Determine the [X, Y] coordinate at the center of the cell enclosing the given text.  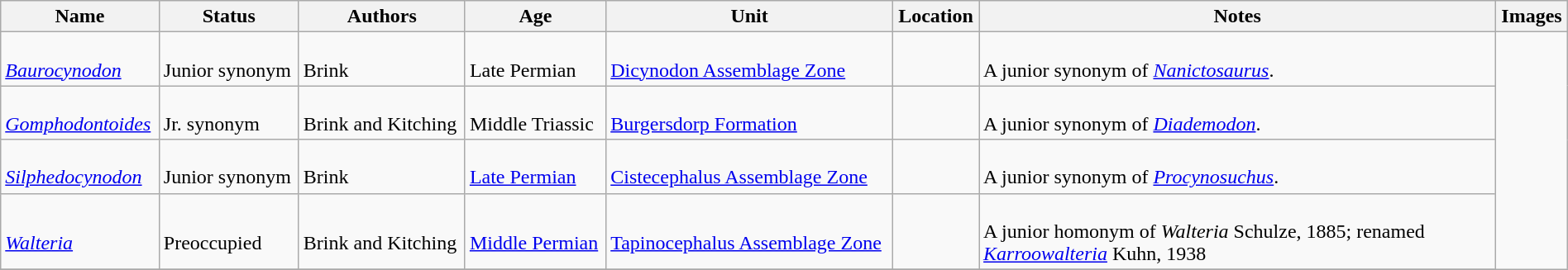
A junior homonym of Walteria Schulze, 1885; renamed Karroowalteria Kuhn, 1938 [1237, 231]
A junior synonym of Nanictosaurus. [1237, 59]
Dicynodon Assemblage Zone [749, 59]
Cistecephalus Assemblage Zone [749, 167]
Jr. synonym [228, 112]
Authors [382, 17]
Status [228, 17]
Images [1532, 17]
Name [80, 17]
Middle Triassic [535, 112]
Notes [1237, 17]
Burgersdorp Formation [749, 112]
Preoccupied [228, 231]
Location [935, 17]
Age [535, 17]
Tapinocephalus Assemblage Zone [749, 231]
Silphedocynodon [80, 167]
A junior synonym of Diademodon. [1237, 112]
Gomphodontoides [80, 112]
A junior synonym of Procynosuchus. [1237, 167]
Walteria [80, 231]
Middle Permian [535, 231]
Unit [749, 17]
Baurocynodon [80, 59]
